Return the [x, y] coordinate for the center point of the cell that contains the specified text.  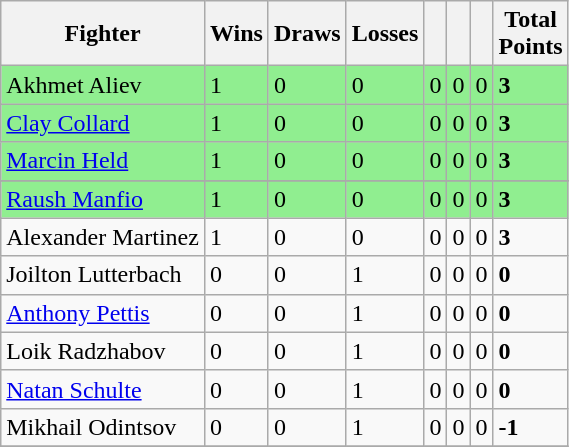
Total Points [530, 34]
-1 [530, 427]
Raush Manfio [103, 199]
Fighter [103, 34]
Mikhail Odintsov [103, 427]
Akhmet Aliev [103, 85]
Natan Schulte [103, 389]
Losses [385, 34]
Marcin Held [103, 161]
Joilton Lutterbach [103, 275]
Anthony Pettis [103, 313]
Loik Radzhabov [103, 351]
Draws [307, 34]
Alexander Martinez [103, 237]
Wins [236, 34]
Clay Collard [103, 123]
